Identify which cell holds the provided text, then report its (x, y) central coordinate. 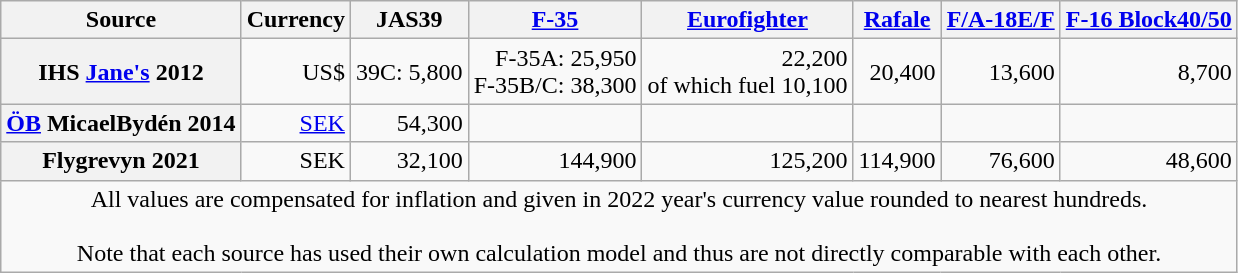
F-16 Block40/50 (1148, 20)
39C: 5,800 (409, 72)
F-35 (555, 20)
144,900 (555, 161)
20,400 (897, 72)
76,600 (1000, 161)
54,300 (409, 123)
JAS39 (409, 20)
32,100 (409, 161)
F-35A: 25,950 F-35B/C: 38,300 (555, 72)
Rafale (897, 20)
Flygrevyn 2021 (121, 161)
13,600 (1000, 72)
114,900 (897, 161)
125,200 (748, 161)
8,700 (1148, 72)
ÖB MicaelBydén 2014 (121, 123)
Currency (296, 20)
Source (121, 20)
F/A-18E/F (1000, 20)
US$ (296, 72)
IHS Jane's 2012 (121, 72)
Eurofighter (748, 20)
22,200 of which fuel 10,100 (748, 72)
48,600 (1148, 161)
